Detect which cell encompasses the target text, then output its (X, Y) center coordinate. 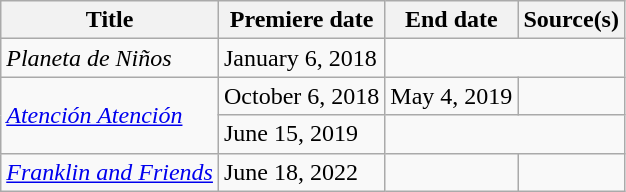
Title (110, 20)
June 18, 2022 (301, 172)
June 15, 2019 (301, 134)
October 6, 2018 (301, 96)
Franklin and Friends (110, 172)
May 4, 2019 (452, 96)
January 6, 2018 (301, 58)
Source(s) (572, 20)
Atención Atención (110, 115)
End date (452, 20)
Planeta de Niños (110, 58)
Premiere date (301, 20)
